For the text-containing cell, return its midpoint in (x, y) coordinate format. 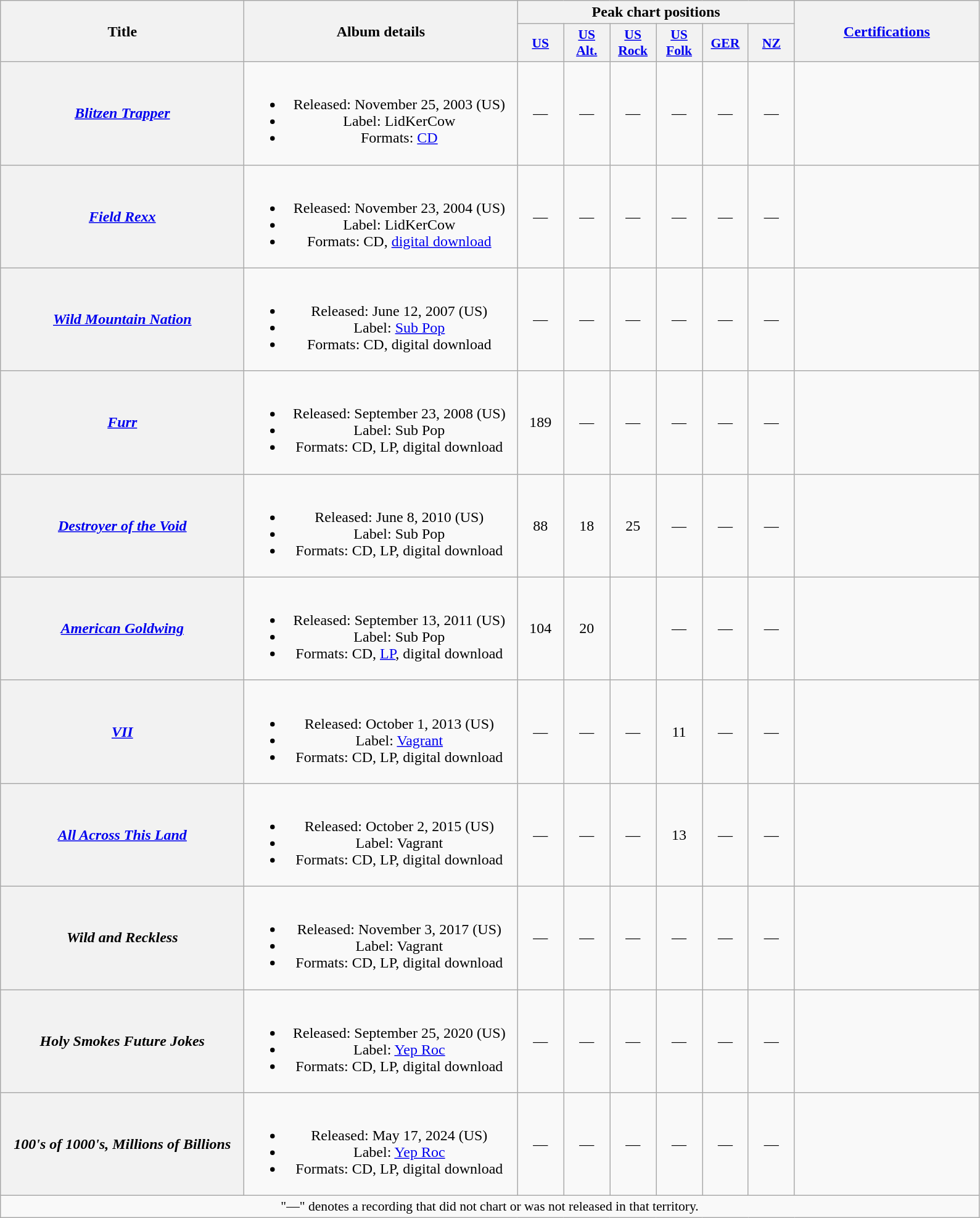
VII (122, 732)
Field Rexx (122, 216)
11 (680, 732)
20 (587, 628)
Album details (381, 31)
100's of 1000's, Millions of Billions (122, 1144)
American Goldwing (122, 628)
Released: November 23, 2004 (US)Label: LidKerCowFormats: CD, digital download (381, 216)
Released: June 8, 2010 (US)Label: Sub PopFormats: CD, LP, digital download (381, 526)
189 (540, 422)
Title (122, 31)
Released: October 1, 2013 (US)Label: VagrantFormats: CD, LP, digital download (381, 732)
18 (587, 526)
Blitzen Trapper (122, 114)
Certifications (887, 31)
USAlt. (587, 43)
USRock (633, 43)
US (540, 43)
Released: September 23, 2008 (US)Label: Sub PopFormats: CD, LP, digital download (381, 422)
All Across This Land (122, 834)
Holy Smokes Future Jokes (122, 1042)
Peak chart positions (656, 12)
Released: November 3, 2017 (US)Label: VagrantFormats: CD, LP, digital download (381, 938)
Released: May 17, 2024 (US)Label: Yep RocFormats: CD, LP, digital download (381, 1144)
Destroyer of the Void (122, 526)
Released: June 12, 2007 (US)Label: Sub PopFormats: CD, digital download (381, 320)
Released: September 25, 2020 (US)Label: Yep RocFormats: CD, LP, digital download (381, 1042)
Furr (122, 422)
US Folk (680, 43)
Released: September 13, 2011 (US)Label: Sub PopFormats: CD, LP, digital download (381, 628)
Wild Mountain Nation (122, 320)
25 (633, 526)
104 (540, 628)
13 (680, 834)
"—" denotes a recording that did not chart or was not released in that territory. (490, 1207)
Released: November 25, 2003 (US)Label: LidKerCowFormats: CD (381, 114)
NZ (771, 43)
Released: October 2, 2015 (US)Label: VagrantFormats: CD, LP, digital download (381, 834)
Wild and Reckless (122, 938)
88 (540, 526)
GER (725, 43)
